Return the [x, y] coordinate for the center point of the cell that contains the specified text.  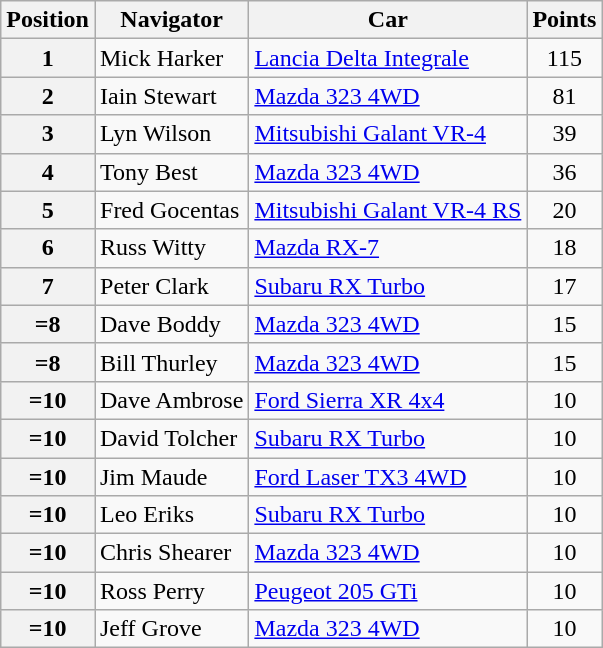
Jeff Grove [171, 629]
Mitsubishi Galant VR-4 [388, 134]
81 [564, 96]
Dave Ambrose [171, 400]
Ford Sierra XR 4x4 [388, 400]
5 [48, 210]
Position [48, 20]
Lancia Delta Integrale [388, 58]
Chris Shearer [171, 553]
6 [48, 248]
115 [564, 58]
David Tolcher [171, 438]
Peter Clark [171, 286]
Russ Witty [171, 248]
Leo Eriks [171, 515]
Mazda RX-7 [388, 248]
Ross Perry [171, 591]
Tony Best [171, 172]
Car [388, 20]
Points [564, 20]
20 [564, 210]
2 [48, 96]
Dave Boddy [171, 324]
Peugeot 205 GTi [388, 591]
Jim Maude [171, 477]
Mick Harker [171, 58]
Navigator [171, 20]
Mitsubishi Galant VR-4 RS [388, 210]
Iain Stewart [171, 96]
7 [48, 286]
17 [564, 286]
4 [48, 172]
Lyn Wilson [171, 134]
1 [48, 58]
18 [564, 248]
3 [48, 134]
Bill Thurley [171, 362]
Fred Gocentas [171, 210]
36 [564, 172]
Ford Laser TX3 4WD [388, 477]
39 [564, 134]
